Output the [X, Y] coordinate of the center of the cell containing the given text.  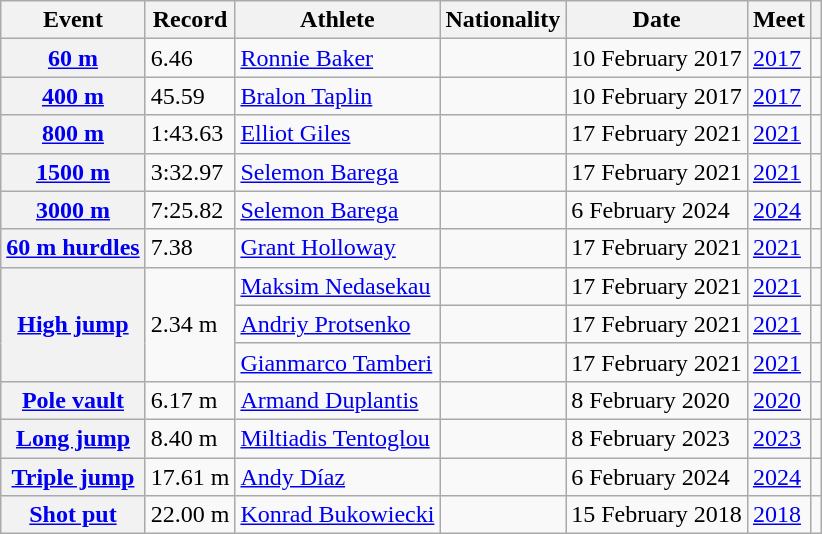
Long jump [73, 438]
8 February 2020 [657, 400]
Miltiadis Tentoglou [338, 438]
Nationality [503, 20]
2020 [778, 400]
Pole vault [73, 400]
Shot put [73, 515]
2023 [778, 438]
Meet [778, 20]
6.46 [190, 58]
3000 m [73, 210]
3:32.97 [190, 172]
Record [190, 20]
60 m hurdles [73, 248]
1:43.63 [190, 134]
Gianmarco Tamberi [338, 362]
Grant Holloway [338, 248]
60 m [73, 58]
6.17 m [190, 400]
1500 m [73, 172]
7:25.82 [190, 210]
8 February 2023 [657, 438]
8.40 m [190, 438]
Ronnie Baker [338, 58]
45.59 [190, 96]
Date [657, 20]
7.38 [190, 248]
Athlete [338, 20]
17.61 m [190, 477]
2018 [778, 515]
Triple jump [73, 477]
Elliot Giles [338, 134]
Armand Duplantis [338, 400]
Andy Díaz [338, 477]
Bralon Taplin [338, 96]
Event [73, 20]
800 m [73, 134]
400 m [73, 96]
22.00 m [190, 515]
2.34 m [190, 324]
High jump [73, 324]
15 February 2018 [657, 515]
Maksim Nedasekau [338, 286]
Konrad Bukowiecki [338, 515]
Andriy Protsenko [338, 324]
